From the cell containing the given text, extract its center point as [X, Y] coordinate. 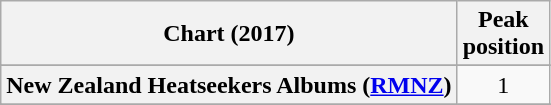
Peak position [503, 34]
Chart (2017) [229, 34]
1 [503, 85]
New Zealand Heatseekers Albums (RMNZ) [229, 85]
